Search for the cell housing the specified text and yield its (x, y) center coordinate. 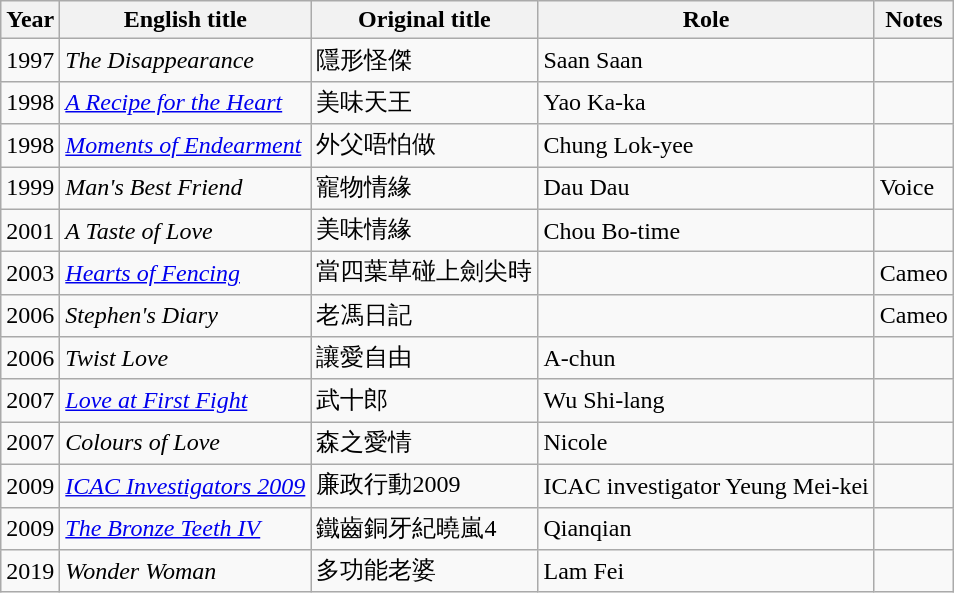
ICAC investigator Yeung Mei-kei (706, 486)
Role (706, 20)
Man's Best Friend (186, 188)
美味天王 (424, 102)
Wonder Woman (186, 572)
Nicole (706, 444)
Year (30, 20)
Love at First Fight (186, 400)
美味情緣 (424, 230)
Stephen's Diary (186, 316)
ICAC Investigators 2009 (186, 486)
Saan Saan (706, 60)
A Taste of Love (186, 230)
Voice (914, 188)
A Recipe for the Heart (186, 102)
森之愛情 (424, 444)
Lam Fei (706, 572)
2019 (30, 572)
廉政行動2009 (424, 486)
外父唔怕做 (424, 146)
隱形怪傑 (424, 60)
2001 (30, 230)
English title (186, 20)
Hearts of Fencing (186, 274)
武十郎 (424, 400)
The Disappearance (186, 60)
Notes (914, 20)
多功能老婆 (424, 572)
1997 (30, 60)
The Bronze Teeth IV (186, 528)
A-chun (706, 358)
Dau Dau (706, 188)
Twist Love (186, 358)
2003 (30, 274)
Chung Lok-yee (706, 146)
讓愛自由 (424, 358)
寵物情緣 (424, 188)
Qianqian (706, 528)
Colours of Love (186, 444)
1999 (30, 188)
Moments of Endearment (186, 146)
Original title (424, 20)
當四葉草碰上劍尖時 (424, 274)
Wu Shi-lang (706, 400)
老馮日記 (424, 316)
鐵齒銅牙紀曉嵐4 (424, 528)
Yao Ka-ka (706, 102)
Chou Bo-time (706, 230)
